From the cell containing the given text, extract its center point as (x, y) coordinate. 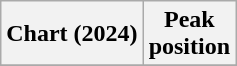
Chart (2024) (72, 34)
Peakposition (189, 34)
